For the text-containing cell, return its midpoint in (x, y) coordinate format. 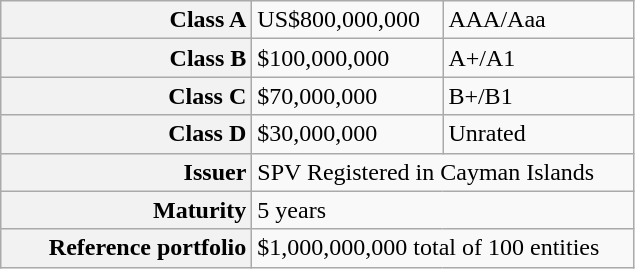
Class D (126, 134)
Class B (126, 58)
Issuer (126, 172)
$70,000,000 (348, 96)
$30,000,000 (348, 134)
SPV Registered in Cayman Islands (443, 172)
Class C (126, 96)
Class A (126, 20)
Unrated (538, 134)
AAA/Aaa (538, 20)
5 years (443, 210)
US$800,000,000 (348, 20)
Maturity (126, 210)
A+/A1 (538, 58)
$1,000,000,000 total of 100 entities (443, 248)
Reference portfolio (126, 248)
$100,000,000 (348, 58)
B+/B1 (538, 96)
